Provide the [X, Y] coordinate of the cell's center where the given text is located.  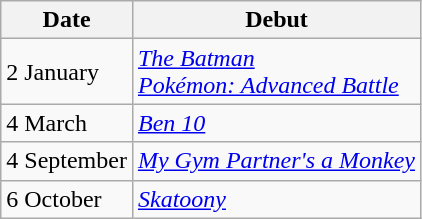
My Gym Partner's a Monkey [276, 161]
Date [67, 20]
6 October [67, 199]
The BatmanPokémon: Advanced Battle [276, 72]
4 March [67, 123]
2 January [67, 72]
Skatoony [276, 199]
Debut [276, 20]
Ben 10 [276, 123]
4 September [67, 161]
